Extract the [x, y] coordinate from the center of the cell holding the provided text.  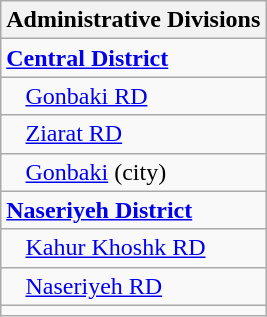
Naseriyeh District [134, 210]
Gonbaki RD [134, 96]
Naseriyeh RD [134, 286]
Central District [134, 58]
Gonbaki (city) [134, 172]
Ziarat RD [134, 134]
Administrative Divisions [134, 20]
Kahur Khoshk RD [134, 248]
